Locate the cell with the specified text and output its (x, y) center coordinate. 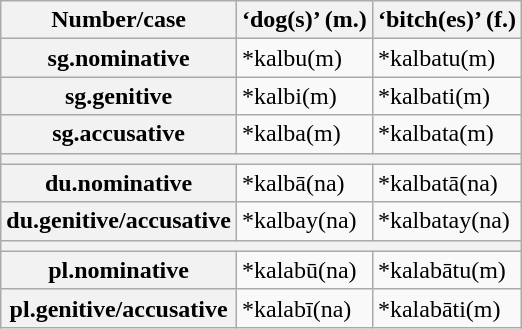
*kalbatay(na) (446, 221)
*kalbatu(m) (446, 58)
pl.nominative (119, 270)
sg.nominative (119, 58)
*kalbati(m) (446, 96)
sg.accusative (119, 134)
*kalbatā(na) (446, 183)
*kalbu(m) (304, 58)
*kalbā(na) (304, 183)
‘bitch(es)’ (f.) (446, 20)
‘dog(s)’ (m.) (304, 20)
*kalabāti(m) (446, 308)
du.nominative (119, 183)
*kalabī(na) (304, 308)
*kalbi(m) (304, 96)
*kalbay(na) (304, 221)
pl.genitive/accusative (119, 308)
du.genitive/accusative (119, 221)
*kalba(m) (304, 134)
sg.genitive (119, 96)
*kalbata(m) (446, 134)
*kalabātu(m) (446, 270)
*kalabū(na) (304, 270)
Number/case (119, 20)
